Capture the cell that displays the provided text and extract its (X, Y) central coordinate. 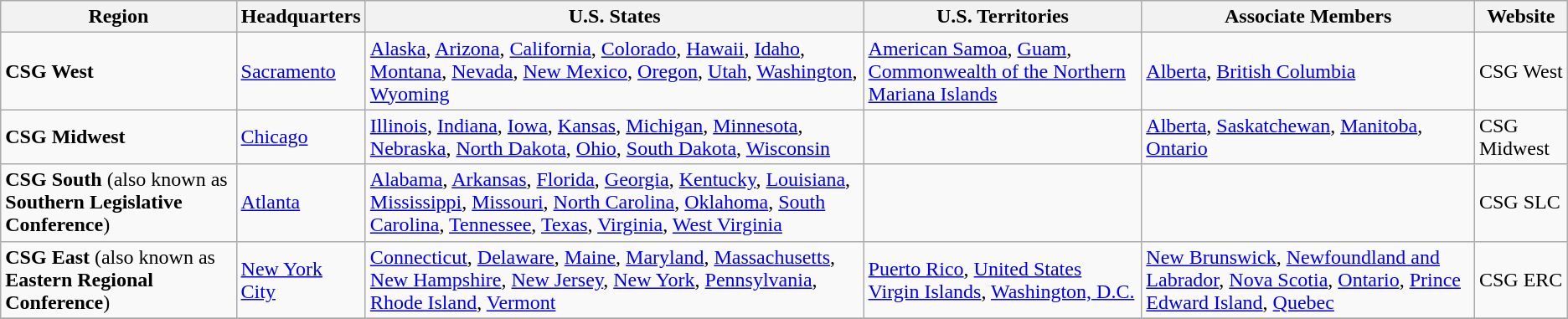
Website (1521, 17)
Connecticut, Delaware, Maine, Maryland, Massachusetts, New Hampshire, New Jersey, New York, Pennsylvania, Rhode Island, Vermont (615, 280)
New York City (301, 280)
New Brunswick, Newfoundland and Labrador, Nova Scotia, Ontario, Prince Edward Island, Quebec (1308, 280)
Chicago (301, 137)
CSG ERC (1521, 280)
CSG East (also known as Eastern Regional Conference) (119, 280)
Region (119, 17)
CSG South (also known as Southern Legislative Conference) (119, 203)
Alberta, Saskatchewan, Manitoba, Ontario (1308, 137)
Associate Members (1308, 17)
American Samoa, Guam, Commonwealth of the Northern Mariana Islands (1003, 71)
CSG SLC (1521, 203)
Puerto Rico, United States Virgin Islands, Washington, D.C. (1003, 280)
Headquarters (301, 17)
Sacramento (301, 71)
Atlanta (301, 203)
Alberta, British Columbia (1308, 71)
Illinois, Indiana, Iowa, Kansas, Michigan, Minnesota, Nebraska, North Dakota, Ohio, South Dakota, Wisconsin (615, 137)
U.S. States (615, 17)
Alaska, Arizona, California, Colorado, Hawaii, Idaho, Montana, Nevada, New Mexico, Oregon, Utah, Washington, Wyoming (615, 71)
U.S. Territories (1003, 17)
